Return [X, Y] of the center of cell containing provided text 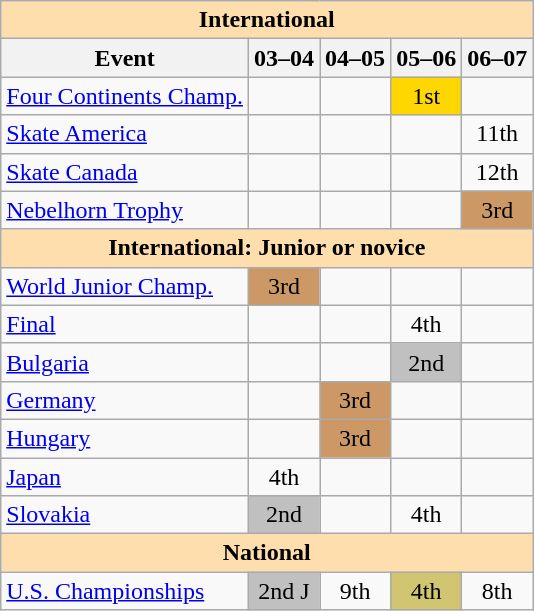
U.S. Championships [125, 591]
1st [426, 96]
Germany [125, 400]
Skate America [125, 134]
06–07 [498, 58]
Slovakia [125, 515]
Skate Canada [125, 172]
2nd J [284, 591]
04–05 [356, 58]
Nebelhorn Trophy [125, 210]
12th [498, 172]
Bulgaria [125, 362]
03–04 [284, 58]
8th [498, 591]
Four Continents Champ. [125, 96]
National [267, 553]
05–06 [426, 58]
World Junior Champ. [125, 286]
Hungary [125, 438]
International [267, 20]
Final [125, 324]
Event [125, 58]
International: Junior or novice [267, 248]
Japan [125, 477]
11th [498, 134]
9th [356, 591]
